Pinpoint the cell where the given text exists, returning its [X, Y] midpoint coordinate. 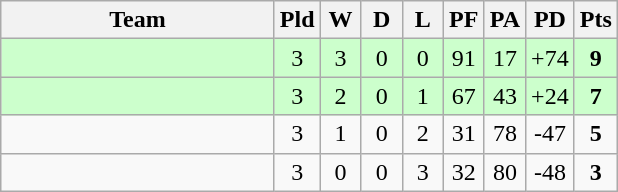
+74 [550, 58]
W [340, 20]
9 [596, 58]
78 [504, 134]
43 [504, 96]
PA [504, 20]
D [382, 20]
Pts [596, 20]
-48 [550, 172]
PD [550, 20]
Team [138, 20]
31 [464, 134]
17 [504, 58]
-47 [550, 134]
91 [464, 58]
Pld [297, 20]
32 [464, 172]
PF [464, 20]
L [422, 20]
+24 [550, 96]
5 [596, 134]
80 [504, 172]
67 [464, 96]
7 [596, 96]
